Scan for the cell matching the given text and deliver its (x, y) coordinate at center. 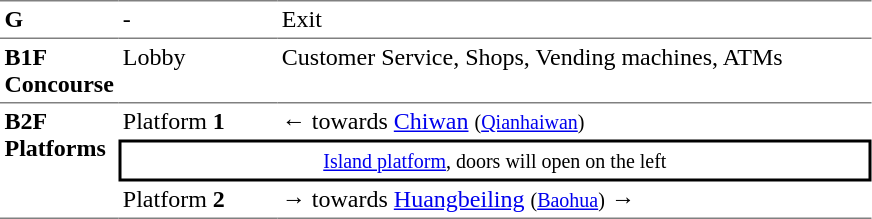
- (198, 19)
G (59, 19)
Customer Service, Shops, Vending machines, ATMs (574, 71)
B1FConcourse (59, 71)
← towards Chiwan (Qianhaiwan) (574, 122)
Lobby (198, 71)
Island platform, doors will open on the left (494, 161)
Exit (574, 19)
Platform 1 (198, 122)
